Determine the [x, y] coordinate at the center of the cell enclosing the given text.  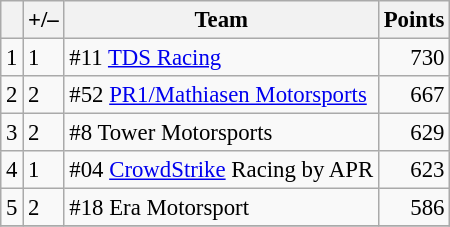
4 [12, 170]
#18 Era Motorsport [221, 208]
586 [414, 208]
#8 Tower Motorsports [221, 133]
629 [414, 133]
#04 CrowdStrike Racing by APR [221, 170]
3 [12, 133]
Team [221, 20]
#11 TDS Racing [221, 58]
730 [414, 58]
#52 PR1/Mathiasen Motorsports [221, 95]
5 [12, 208]
623 [414, 170]
667 [414, 95]
Points [414, 20]
+/– [44, 20]
